Scan for the cell matching the given text and deliver its [X, Y] coordinate at center. 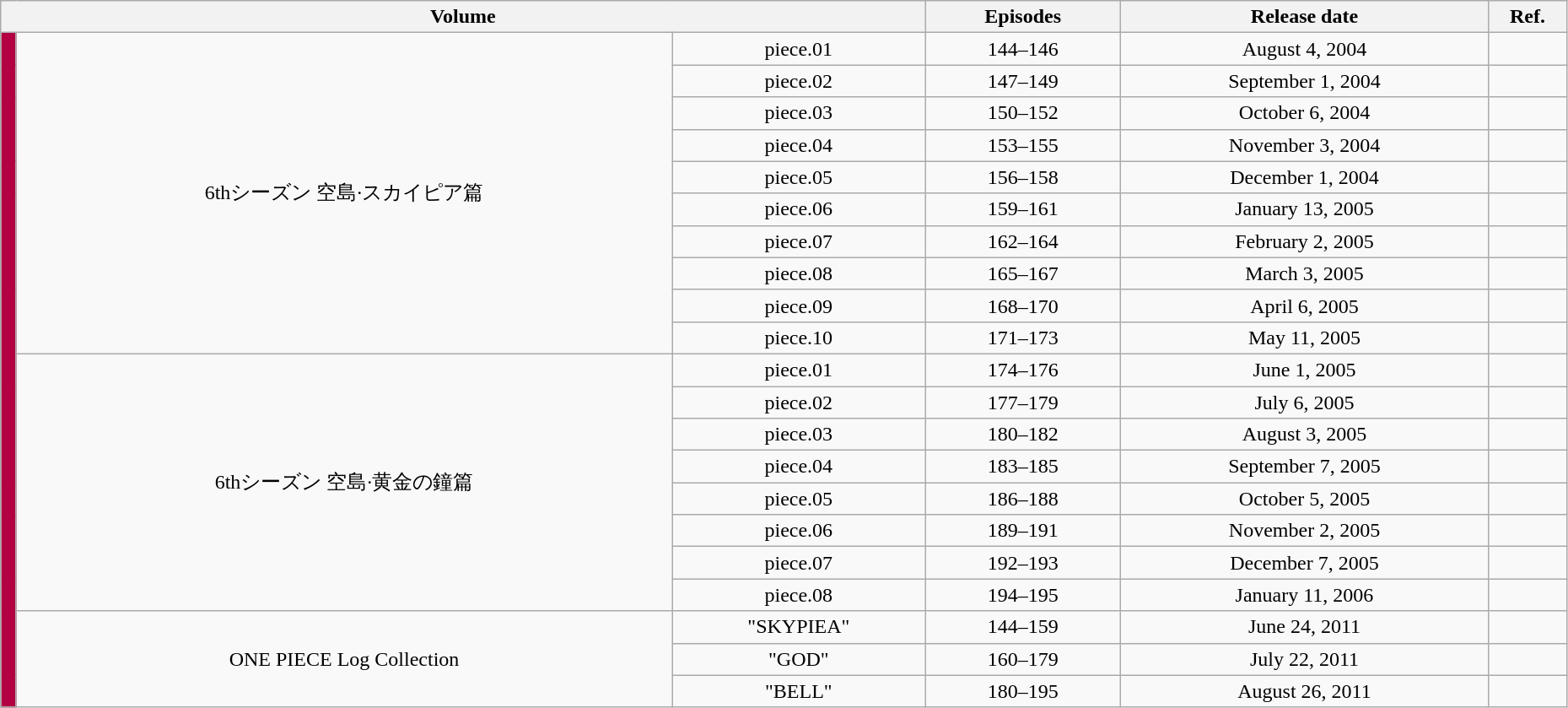
November 2, 2005 [1304, 531]
June 24, 2011 [1304, 627]
piece.09 [799, 305]
174–176 [1022, 370]
156–158 [1022, 177]
144–146 [1022, 49]
165–167 [1022, 273]
January 11, 2006 [1304, 595]
"SKYPIEA" [799, 627]
186–188 [1022, 499]
192–193 [1022, 563]
6thシーズン 空島·スカイピア篇 [344, 194]
180–182 [1022, 435]
180–195 [1022, 691]
159–161 [1022, 209]
Volume [463, 17]
153–155 [1022, 145]
January 13, 2005 [1304, 209]
171–173 [1022, 338]
"GOD" [799, 659]
December 7, 2005 [1304, 563]
piece.10 [799, 338]
6thシーズン 空島·黄金の鐘篇 [344, 482]
Release date [1304, 17]
April 6, 2005 [1304, 305]
147–149 [1022, 81]
"BELL" [799, 691]
June 1, 2005 [1304, 370]
162–164 [1022, 241]
August 3, 2005 [1304, 435]
July 6, 2005 [1304, 403]
168–170 [1022, 305]
183–185 [1022, 467]
160–179 [1022, 659]
May 11, 2005 [1304, 338]
September 1, 2004 [1304, 81]
144–159 [1022, 627]
February 2, 2005 [1304, 241]
194–195 [1022, 595]
November 3, 2004 [1304, 145]
October 5, 2005 [1304, 499]
March 3, 2005 [1304, 273]
ONE PIECE Log Collection [344, 659]
Ref. [1528, 17]
September 7, 2005 [1304, 467]
Episodes [1022, 17]
December 1, 2004 [1304, 177]
August 26, 2011 [1304, 691]
August 4, 2004 [1304, 49]
October 6, 2004 [1304, 113]
177–179 [1022, 403]
189–191 [1022, 531]
150–152 [1022, 113]
July 22, 2011 [1304, 659]
